Provide the (X, Y) coordinate of the cell's center where the given text is located.  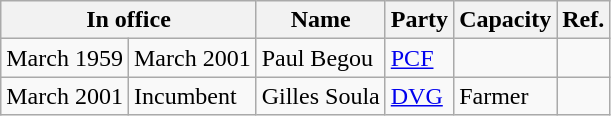
Name (320, 20)
Capacity (506, 20)
PCF (419, 58)
Incumbent (192, 96)
Party (419, 20)
Gilles Soula (320, 96)
March 1959 (65, 58)
Farmer (506, 96)
In office (128, 20)
Paul Begou (320, 58)
DVG (419, 96)
Ref. (584, 20)
